Detect which cell encompasses the target text, then output its [x, y] center coordinate. 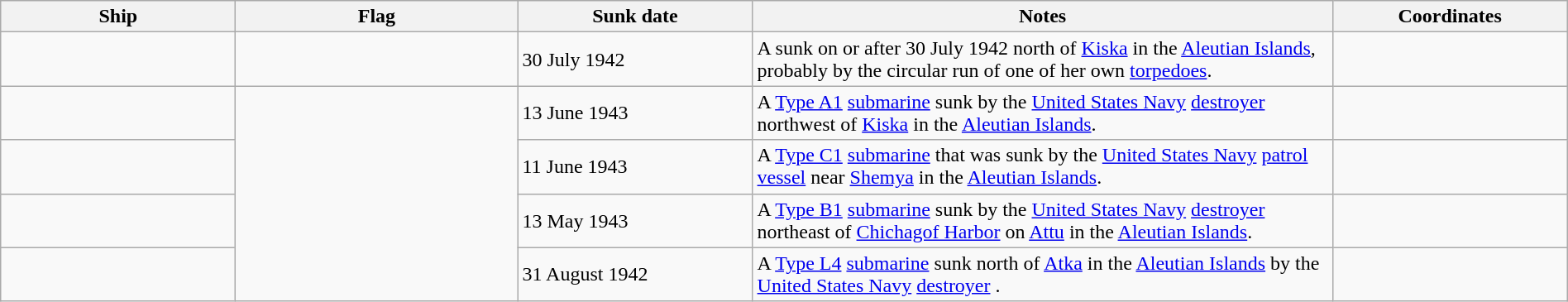
13 May 1943 [635, 220]
31 August 1942 [635, 275]
A Type A1 submarine sunk by the United States Navy destroyer northwest of Kiska in the Aleutian Islands. [1042, 113]
Coordinates [1450, 17]
A Type B1 submarine sunk by the United States Navy destroyer northeast of Chichagof Harbor on Attu in the Aleutian Islands. [1042, 220]
13 June 1943 [635, 113]
A Type C1 submarine that was sunk by the United States Navy patrol vessel near Shemya in the Aleutian Islands. [1042, 167]
Ship [118, 17]
Sunk date [635, 17]
A Type L4 submarine sunk north of Atka in the Aleutian Islands by the United States Navy destroyer . [1042, 275]
A sunk on or after 30 July 1942 north of Kiska in the Aleutian Islands, probably by the circular run of one of her own torpedoes. [1042, 60]
Flag [377, 17]
11 June 1943 [635, 167]
Notes [1042, 17]
30 July 1942 [635, 60]
